Determine the [X, Y] coordinate at the center of the cell enclosing the given text.  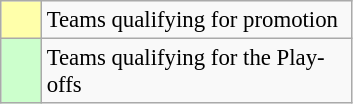
Teams qualifying for the Play-offs [196, 72]
Teams qualifying for promotion [196, 20]
